Return [x, y] of the center of cell containing provided text 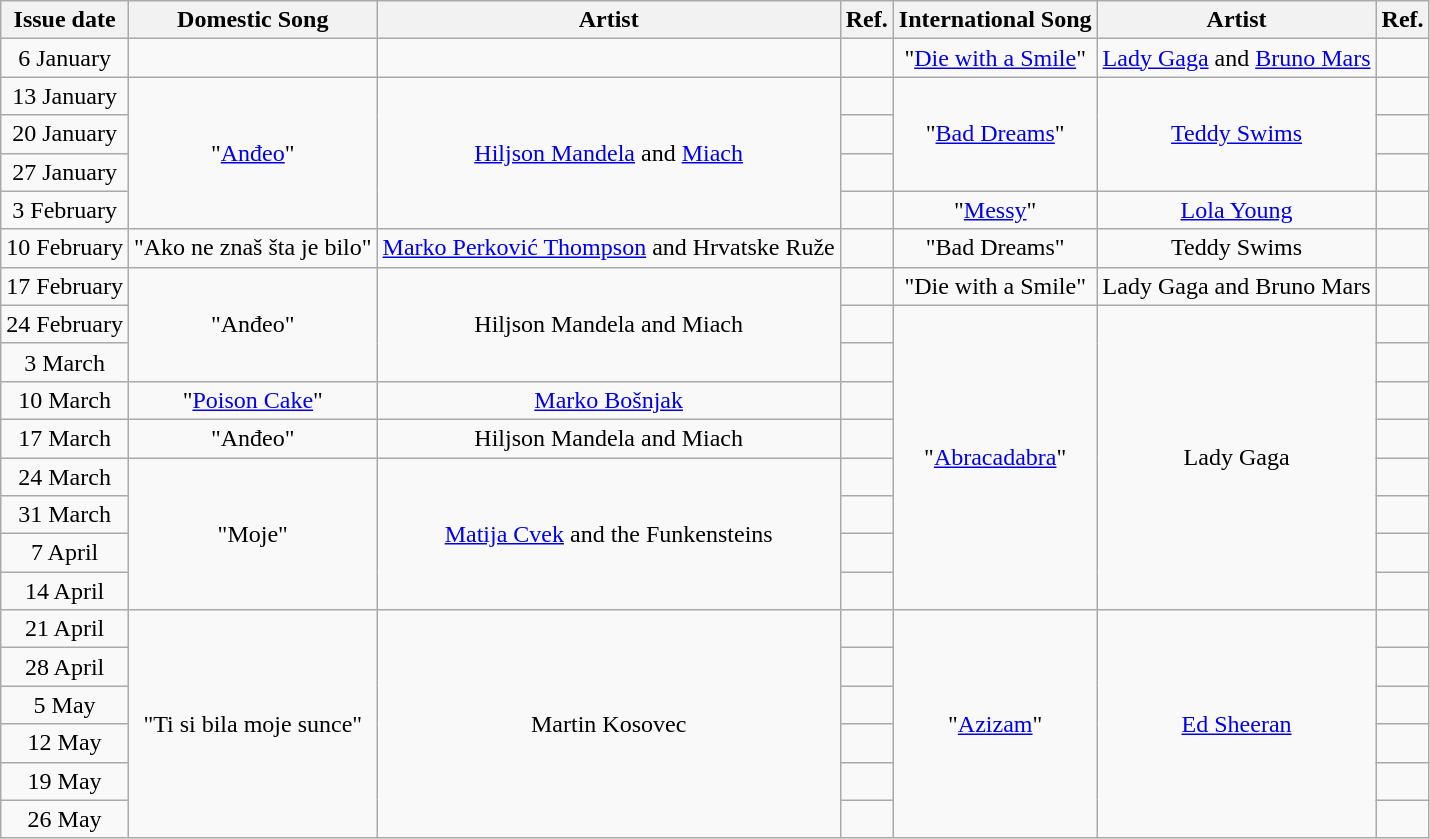
"Ti si bila moje sunce" [252, 724]
26 May [65, 819]
Lola Young [1236, 210]
Marko Perković Thompson and Hrvatske Ruže [608, 248]
5 May [65, 705]
Domestic Song [252, 20]
3 March [65, 362]
Lady Gaga [1236, 457]
"Poison Cake" [252, 400]
28 April [65, 667]
17 March [65, 438]
14 April [65, 591]
3 February [65, 210]
24 March [65, 477]
Ed Sheeran [1236, 724]
20 January [65, 134]
"Messy" [995, 210]
"Moje" [252, 534]
Matija Cvek and the Funkensteins [608, 534]
12 May [65, 743]
Martin Kosovec [608, 724]
"Azizam" [995, 724]
10 March [65, 400]
"Abracadabra" [995, 457]
24 February [65, 324]
7 April [65, 553]
International Song [995, 20]
6 January [65, 58]
27 January [65, 172]
Issue date [65, 20]
19 May [65, 781]
"Ako ne znaš šta je bilo" [252, 248]
21 April [65, 629]
17 February [65, 286]
31 March [65, 515]
13 January [65, 96]
10 February [65, 248]
Marko Bošnjak [608, 400]
